Detect which cell encompasses the target text, then output its [X, Y] center coordinate. 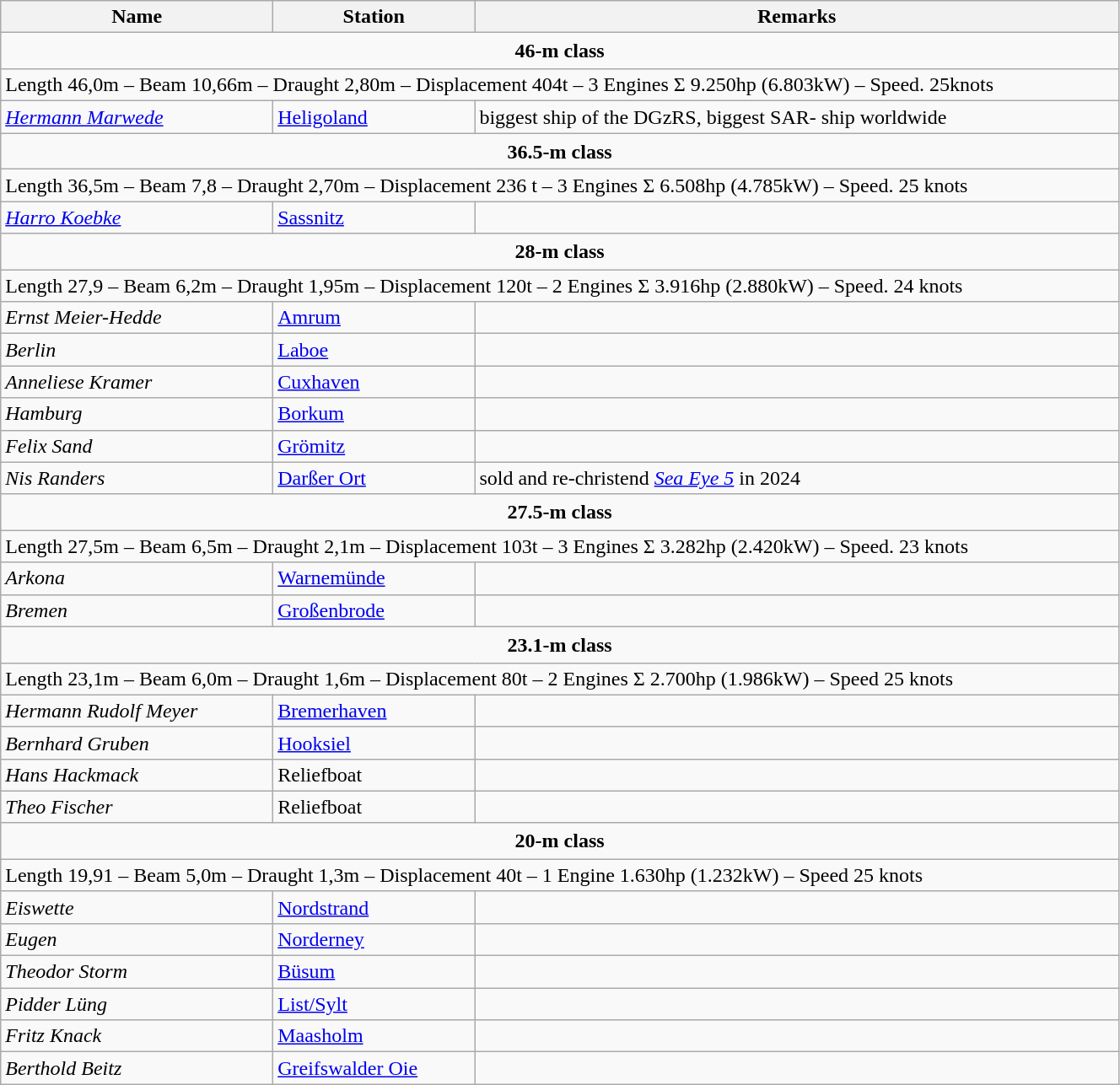
Hooksiel [374, 743]
27.5-m class [560, 513]
Arkona [137, 578]
Cuxhaven [374, 382]
Eiswette [137, 907]
Warnemünde [374, 578]
Bernhard Gruben [137, 743]
sold and re-christend Sea Eye 5 in 2024 [797, 478]
Maasholm [374, 1036]
Theodor Storm [137, 972]
Berlin [137, 350]
28-m class [560, 251]
46-m class [560, 51]
Bremerhaven [374, 711]
Borkum [374, 414]
Harro Koebke [137, 218]
Büsum [374, 972]
20-m class [560, 841]
Length 27,5m – Beam 6,5m – Draught 2,1m – Displacement 103t – 3 Engines Σ 3.282hp (2.420kW) – Speed. 23 knots [560, 546]
Remarks [797, 17]
Nordstrand [374, 907]
Grömitz [374, 446]
Length 19,91 – Beam 5,0m – Draught 1,3m – Displacement 40t – 1 Engine 1.630hp (1.232kW) – Speed 25 knots [560, 875]
Laboe [374, 350]
Großenbrode [374, 610]
Heligoland [374, 117]
Name [137, 17]
Bremen [137, 610]
Anneliese Kramer [137, 382]
Amrum [374, 318]
Nis Randers [137, 478]
Felix Sand [137, 446]
Sassnitz [374, 218]
Hamburg [137, 414]
Greifswalder Oie [374, 1068]
Length 27,9 – Beam 6,2m – Draught 1,95m – Displacement 120t – 2 Engines Σ 3.916hp (2.880kW) – Speed. 24 knots [560, 286]
36.5-m class [560, 152]
Pidder Lüng [137, 1004]
Eugen [137, 939]
Fritz Knack [137, 1036]
List/Sylt [374, 1004]
Theo Fischer [137, 807]
Norderney [374, 939]
Length 36,5m – Beam 7,8 – Draught 2,70m – Displacement 236 t – 3 Engines Σ 6.508hp (4.785kW) – Speed. 25 knots [560, 185]
Length 23,1m – Beam 6,0m – Draught 1,6m – Displacement 80t – 2 Engines Σ 2.700hp (1.986kW) – Speed 25 knots [560, 679]
23.1-m class [560, 644]
Berthold Beitz [137, 1068]
Station [374, 17]
Hans Hackmack [137, 775]
Length 46,0m – Beam 10,66m – Draught 2,80m – Displacement 404t – 3 Engines Σ 9.250hp (6.803kW) – Speed. 25knots [560, 85]
Darßer Ort [374, 478]
Hermann Rudolf Meyer [137, 711]
biggest ship of the DGzRS, biggest SAR- ship worldwide [797, 117]
Ernst Meier-Hedde [137, 318]
Hermann Marwede [137, 117]
